Pinpoint the cell where the given text exists, returning its (x, y) midpoint coordinate. 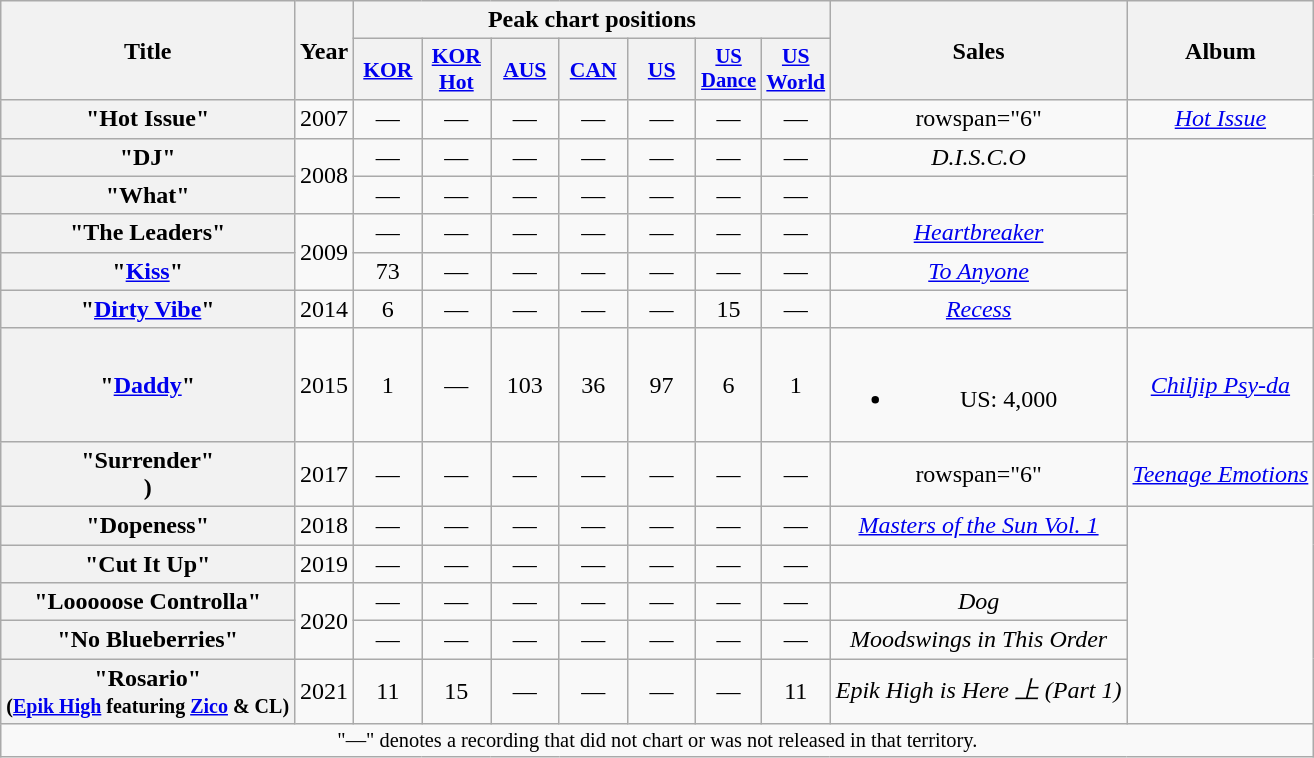
2019 (324, 563)
Moodswings in This Order (978, 640)
"DJ" (148, 157)
36 (593, 384)
2007 (324, 119)
D.I.S.C.O (978, 157)
"No Blueberries" (148, 640)
Title (148, 50)
"Hot Issue" (148, 119)
US Dance (728, 70)
103 (525, 384)
US: 4,000 (978, 384)
KOR (388, 70)
2015 (324, 384)
"Kiss" (148, 271)
Sales (978, 50)
"Looooose Controlla" (148, 602)
2008 (324, 176)
97 (661, 384)
Dog (978, 602)
2014 (324, 309)
Epik High is Here 上 (Part 1) (978, 692)
US (661, 70)
2009 (324, 252)
"Rosario"(Epik High featuring Zico & CL) (148, 692)
Heartbreaker (978, 233)
To Anyone (978, 271)
2018 (324, 525)
Masters of the Sun Vol. 1 (978, 525)
US World (796, 70)
Hot Issue (1220, 119)
73 (388, 271)
"Cut It Up" (148, 563)
2017 (324, 474)
2021 (324, 692)
Teenage Emotions (1220, 474)
AUS (525, 70)
Album (1220, 50)
"What" (148, 195)
CAN (593, 70)
"Dirty Vibe" (148, 309)
Peak chart positions (592, 20)
KOR Hot (456, 70)
"Surrender") (148, 474)
2020 (324, 621)
Chiljip Psy-da (1220, 384)
"—" denotes a recording that did not chart or was not released in that territory. (658, 741)
"Dopeness" (148, 525)
Year (324, 50)
"Daddy" (148, 384)
Recess (978, 309)
"The Leaders" (148, 233)
